From the cell containing the given text, extract its center point as [x, y] coordinate. 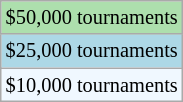
$10,000 tournaments [92, 85]
$25,000 tournaments [92, 51]
$50,000 tournaments [92, 17]
